Scan for the cell matching the given text and deliver its [x, y] coordinate at center. 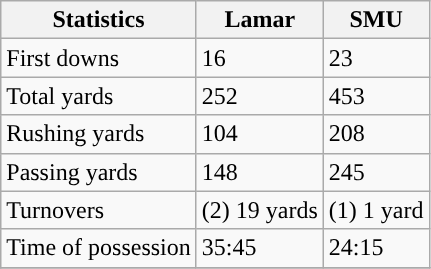
Time of possession [99, 248]
Total yards [99, 96]
16 [260, 58]
148 [260, 172]
453 [376, 96]
104 [260, 134]
Rushing yards [99, 134]
Statistics [99, 20]
245 [376, 172]
23 [376, 58]
First downs [99, 58]
Turnovers [99, 210]
SMU [376, 20]
(1) 1 yard [376, 210]
Passing yards [99, 172]
208 [376, 134]
24:15 [376, 248]
35:45 [260, 248]
(2) 19 yards [260, 210]
252 [260, 96]
Lamar [260, 20]
